Identify which cell holds the provided text, then report its [X, Y] central coordinate. 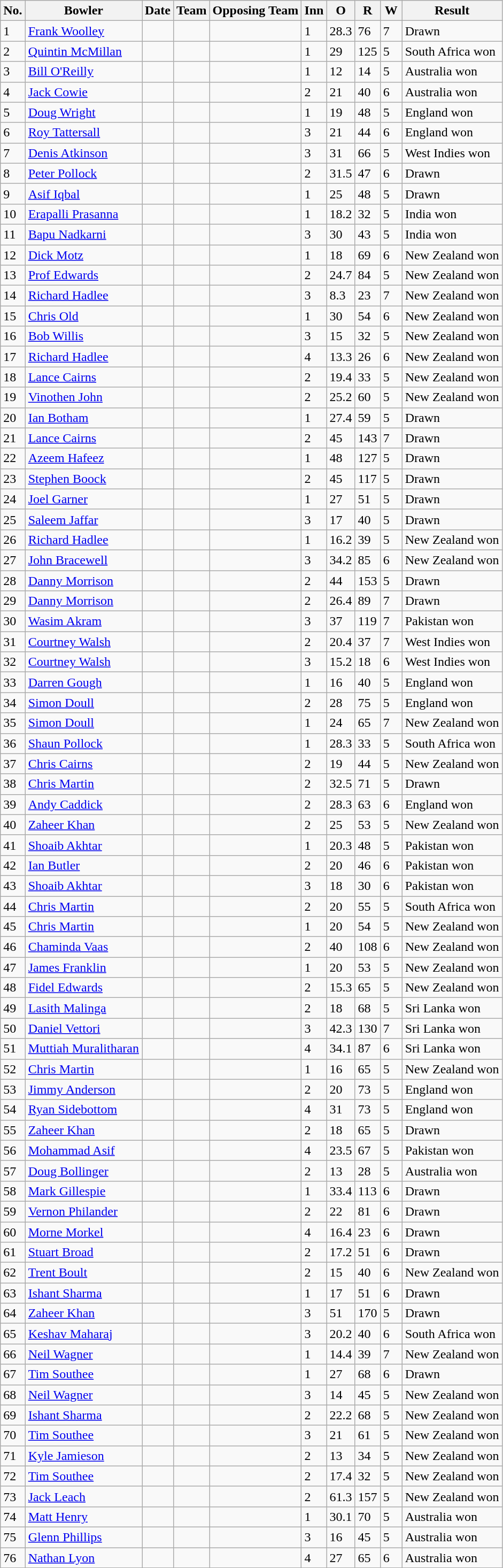
16.4 [341, 1232]
Ian Botham [83, 418]
Vinothen John [83, 397]
143 [368, 438]
13.3 [341, 357]
R [368, 11]
Muttiah Muralitharan [83, 1049]
10 [13, 214]
Mohammad Asif [83, 1150]
Jack Cowie [83, 92]
Keshav Maharaj [83, 1334]
127 [368, 458]
20.2 [341, 1334]
Bill O'Reilly [83, 72]
81 [368, 1211]
John Bracewell [83, 560]
25.2 [341, 397]
Quintin McMillan [83, 51]
42 [13, 865]
32.5 [341, 784]
15.3 [341, 988]
Matt Henry [83, 1517]
108 [368, 947]
Lasith Malinga [83, 1008]
Jack Leach [83, 1496]
Frank Woolley [83, 31]
125 [368, 51]
113 [368, 1191]
Glenn Phillips [83, 1537]
W [391, 11]
33.4 [341, 1191]
58 [13, 1191]
8.3 [341, 296]
30.1 [341, 1517]
24.7 [341, 275]
14.4 [341, 1354]
26.4 [341, 601]
61.3 [341, 1496]
119 [368, 621]
64 [13, 1313]
Denis Atkinson [83, 153]
42.3 [341, 1028]
17.2 [341, 1252]
15.2 [341, 662]
Ian Butler [83, 865]
Dick Motz [83, 255]
16.2 [341, 540]
Chaminda Vaas [83, 947]
Morne Morkel [83, 1232]
Saleem Jaffar [83, 519]
Bapu Nadkarni [83, 234]
117 [368, 479]
Bob Willis [83, 336]
57 [13, 1171]
72 [13, 1476]
No. [13, 11]
Asif Iqbal [83, 194]
62 [13, 1273]
Roy Tattersall [83, 133]
Vernon Philander [83, 1211]
Opposing Team [256, 11]
87 [368, 1049]
85 [368, 560]
O [341, 11]
Inn [314, 11]
20.4 [341, 642]
56 [13, 1150]
9 [13, 194]
153 [368, 580]
8 [13, 173]
Shaun Pollock [83, 743]
89 [368, 601]
74 [13, 1517]
36 [13, 743]
Wasim Akram [83, 621]
Andy Caddick [83, 804]
35 [13, 723]
38 [13, 784]
Bowler [83, 11]
Chris Old [83, 316]
34.2 [341, 560]
Peter Pollock [83, 173]
22.2 [341, 1415]
Chris Cairns [83, 764]
Ryan Sidebottom [83, 1110]
Azeem Hafeez [83, 458]
Daniel Vettori [83, 1028]
Doug Bollinger [83, 1171]
Kyle Jamieson [83, 1456]
31.5 [341, 173]
Fidel Edwards [83, 988]
Erapalli Prasanna [83, 214]
11 [13, 234]
Joel Garner [83, 499]
19.4 [341, 377]
34.1 [341, 1049]
Prof Edwards [83, 275]
18.2 [341, 214]
Doug Wright [83, 112]
27.4 [341, 418]
Team [192, 11]
Date [158, 11]
52 [13, 1069]
157 [368, 1496]
Mark Gillespie [83, 1191]
Nathan Lyon [83, 1558]
23.5 [341, 1150]
Jimmy Anderson [83, 1089]
20.3 [341, 845]
Darren Gough [83, 682]
50 [13, 1028]
17.4 [341, 1476]
170 [368, 1313]
Stuart Broad [83, 1252]
Result [452, 11]
Stephen Boock [83, 479]
84 [368, 275]
41 [13, 845]
Trent Boult [83, 1273]
James Franklin [83, 967]
130 [368, 1028]
49 [13, 1008]
